Determine the (X, Y) coordinate at the center of the cell enclosing the given text.  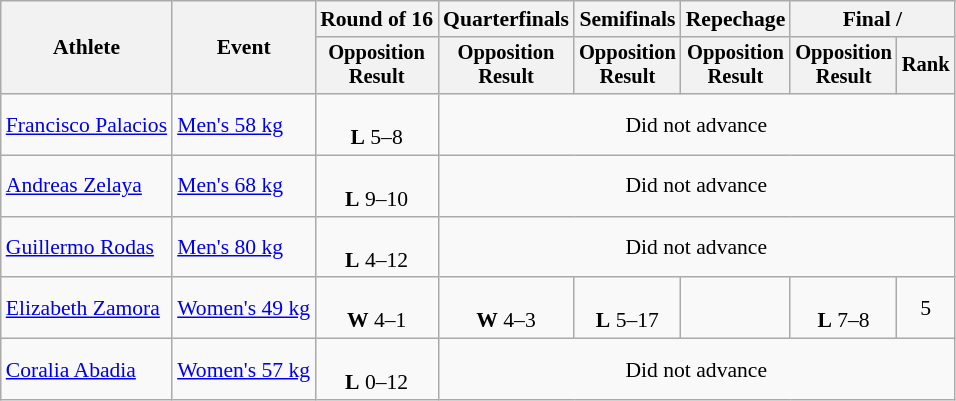
Coralia Abadia (86, 370)
L 4–12 (376, 248)
Semifinals (628, 19)
Men's 58 kg (244, 124)
L 5–8 (376, 124)
Athlete (86, 48)
5 (926, 308)
Women's 49 kg (244, 308)
Guillermo Rodas (86, 248)
W 4–1 (376, 308)
Women's 57 kg (244, 370)
L 5–17 (628, 308)
Francisco Palacios (86, 124)
Final / (872, 19)
Quarterfinals (506, 19)
W 4–3 (506, 308)
Event (244, 48)
Elizabeth Zamora (86, 308)
Andreas Zelaya (86, 186)
L 0–12 (376, 370)
Round of 16 (376, 19)
Repechage (736, 19)
L 7–8 (844, 308)
L 9–10 (376, 186)
Rank (926, 66)
Men's 68 kg (244, 186)
Men's 80 kg (244, 248)
